Return (x, y) of the center of cell containing provided text 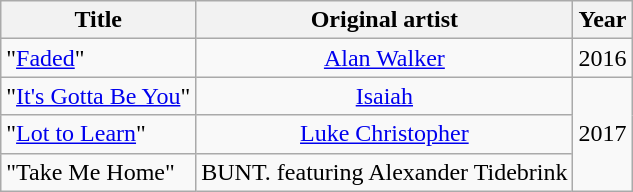
Title (98, 20)
Year (602, 20)
"Take Me Home" (98, 172)
2017 (602, 134)
Luke Christopher (384, 134)
Isaiah (384, 96)
"Lot to Learn" (98, 134)
"It's Gotta Be You" (98, 96)
BUNT. featuring Alexander Tidebrink (384, 172)
"Faded" (98, 58)
Original artist (384, 20)
Alan Walker (384, 58)
2016 (602, 58)
